Return the [X, Y] coordinate for the center point of the cell that contains the specified text.  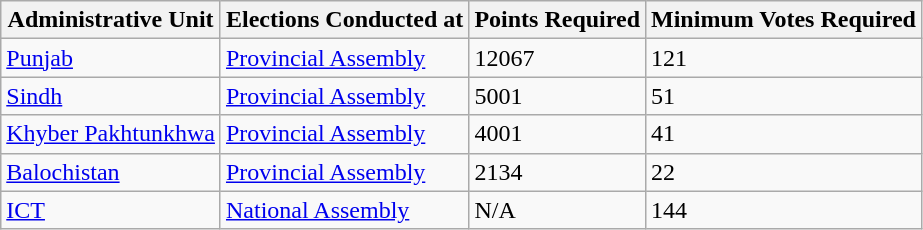
Elections Conducted at [344, 20]
12067 [558, 58]
144 [784, 210]
ICT [111, 210]
Administrative Unit [111, 20]
22 [784, 172]
2134 [558, 172]
Balochistan [111, 172]
Sindh [111, 96]
121 [784, 58]
National Assembly [344, 210]
N/A [558, 210]
Points Required [558, 20]
Minimum Votes Required [784, 20]
Khyber Pakhtunkhwa [111, 134]
4001 [558, 134]
Punjab [111, 58]
41 [784, 134]
5001 [558, 96]
51 [784, 96]
